Locate the cell with the specified text and output its (X, Y) center coordinate. 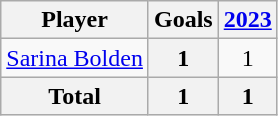
2023 (248, 20)
Goals (183, 20)
Total (75, 96)
Sarina Bolden (75, 58)
Player (75, 20)
